Scan for the cell matching the given text and deliver its [X, Y] coordinate at center. 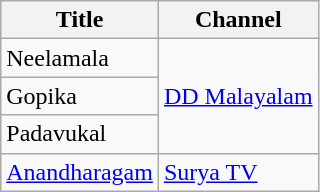
DD Malayalam [238, 96]
Anandharagam [80, 172]
Surya TV [238, 172]
Padavukal [80, 134]
Neelamala [80, 58]
Gopika [80, 96]
Title [80, 20]
Channel [238, 20]
